Determine the [x, y] coordinate at the center of the cell enclosing the given text.  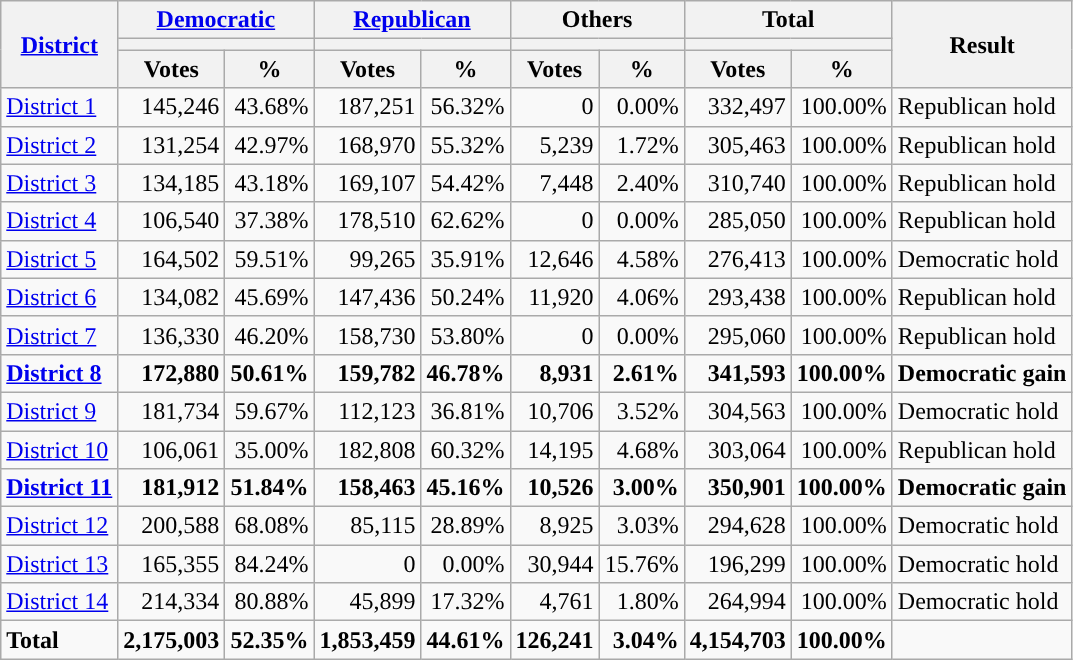
District 9 [60, 411]
15.76% [642, 564]
136,330 [172, 335]
196,299 [738, 564]
50.24% [466, 297]
332,497 [738, 107]
85,115 [368, 526]
134,185 [172, 183]
62.62% [466, 221]
District 13 [60, 564]
District 11 [60, 488]
3.00% [642, 488]
131,254 [172, 145]
3.04% [642, 640]
59.51% [270, 259]
14,195 [554, 449]
5,239 [554, 145]
3.03% [642, 526]
12,646 [554, 259]
59.67% [270, 411]
106,061 [172, 449]
158,463 [368, 488]
60.32% [466, 449]
145,246 [172, 107]
District 1 [60, 107]
10,526 [554, 488]
147,436 [368, 297]
District 2 [60, 145]
District 3 [60, 183]
Democratic [216, 20]
294,628 [738, 526]
181,734 [172, 411]
2.61% [642, 373]
Republican [412, 20]
168,970 [368, 145]
30,944 [554, 564]
106,540 [172, 221]
46.20% [270, 335]
285,050 [738, 221]
305,463 [738, 145]
1.80% [642, 602]
District 14 [60, 602]
42.97% [270, 145]
51.84% [270, 488]
181,912 [172, 488]
214,334 [172, 602]
341,593 [738, 373]
District 7 [60, 335]
District 6 [60, 297]
45.69% [270, 297]
44.61% [466, 640]
50.61% [270, 373]
District [60, 44]
28.89% [466, 526]
8,925 [554, 526]
80.88% [270, 602]
2,175,003 [172, 640]
District 8 [60, 373]
District 12 [60, 526]
1,853,459 [368, 640]
17.32% [466, 602]
District 4 [60, 221]
182,808 [368, 449]
4,761 [554, 602]
52.35% [270, 640]
43.68% [270, 107]
4.58% [642, 259]
4,154,703 [738, 640]
45.16% [466, 488]
84.24% [270, 564]
159,782 [368, 373]
126,241 [554, 640]
172,880 [172, 373]
4.68% [642, 449]
35.91% [466, 259]
187,251 [368, 107]
10,706 [554, 411]
1.72% [642, 145]
53.80% [466, 335]
District 10 [60, 449]
55.32% [466, 145]
293,438 [738, 297]
169,107 [368, 183]
54.42% [466, 183]
8,931 [554, 373]
4.06% [642, 297]
56.32% [466, 107]
District 5 [60, 259]
46.78% [466, 373]
310,740 [738, 183]
112,123 [368, 411]
2.40% [642, 183]
164,502 [172, 259]
Others [597, 20]
45,899 [368, 602]
36.81% [466, 411]
200,588 [172, 526]
43.18% [270, 183]
295,060 [738, 335]
276,413 [738, 259]
Result [982, 44]
99,265 [368, 259]
11,920 [554, 297]
37.38% [270, 221]
350,901 [738, 488]
165,355 [172, 564]
35.00% [270, 449]
158,730 [368, 335]
134,082 [172, 297]
3.52% [642, 411]
264,994 [738, 602]
303,064 [738, 449]
7,448 [554, 183]
178,510 [368, 221]
68.08% [270, 526]
304,563 [738, 411]
